For the text-containing cell, return its midpoint in [x, y] coordinate format. 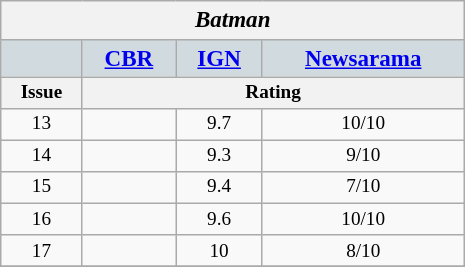
9.6 [219, 219]
CBR [129, 58]
Newsarama [363, 58]
IGN [219, 58]
10 [219, 251]
9/10 [363, 156]
14 [42, 156]
Issue [42, 93]
8/10 [363, 251]
17 [42, 251]
15 [42, 188]
7/10 [363, 188]
Batman [232, 20]
16 [42, 219]
9.7 [219, 124]
13 [42, 124]
Rating [273, 93]
9.3 [219, 156]
9.4 [219, 188]
